Pinpoint the cell where the given text exists, returning its (X, Y) midpoint coordinate. 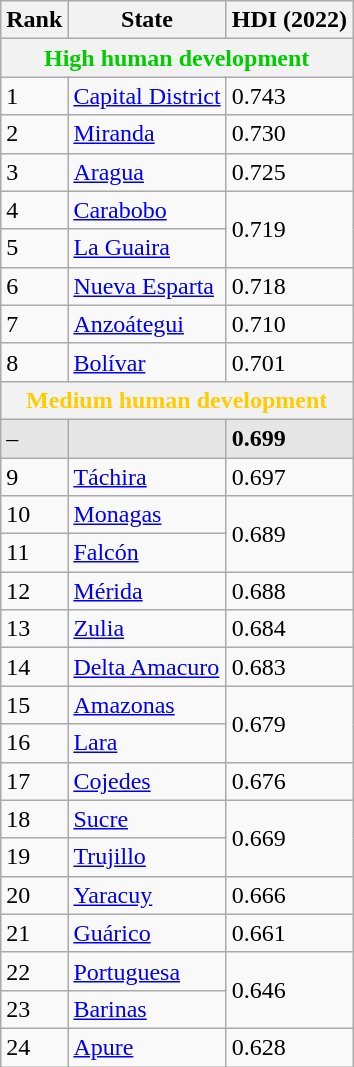
0.679 (289, 724)
0.689 (289, 534)
State (147, 20)
0.628 (289, 1047)
2 (34, 134)
0.718 (289, 286)
Táchira (147, 477)
0.661 (289, 933)
Amazonas (147, 705)
13 (34, 629)
Nueva Esparta (147, 286)
Carabobo (147, 210)
Apure (147, 1047)
0.730 (289, 134)
0.684 (289, 629)
20 (34, 895)
Sucre (147, 819)
Portuguesa (147, 971)
Miranda (147, 134)
0.669 (289, 838)
Guárico (147, 933)
– (34, 438)
Cojedes (147, 781)
Bolívar (147, 362)
Monagas (147, 515)
Capital District (147, 96)
14 (34, 667)
4 (34, 210)
8 (34, 362)
17 (34, 781)
0.697 (289, 477)
La Guaira (147, 248)
Anzoátegui (147, 324)
0.676 (289, 781)
Rank (34, 20)
0.701 (289, 362)
24 (34, 1047)
0.646 (289, 990)
High human development (177, 58)
23 (34, 1009)
3 (34, 172)
0.688 (289, 591)
7 (34, 324)
22 (34, 971)
11 (34, 553)
9 (34, 477)
HDI (2022) (289, 20)
12 (34, 591)
15 (34, 705)
0.710 (289, 324)
Delta Amacuro (147, 667)
0.666 (289, 895)
0.743 (289, 96)
10 (34, 515)
19 (34, 857)
Medium human development (177, 400)
0.699 (289, 438)
21 (34, 933)
18 (34, 819)
0.725 (289, 172)
Falcón (147, 553)
Mérida (147, 591)
1 (34, 96)
Zulia (147, 629)
0.719 (289, 229)
Trujillo (147, 857)
Barinas (147, 1009)
Aragua (147, 172)
16 (34, 743)
0.683 (289, 667)
5 (34, 248)
Lara (147, 743)
Yaracuy (147, 895)
6 (34, 286)
